Extract the (x, y) coordinate from the center of the cell holding the provided text.  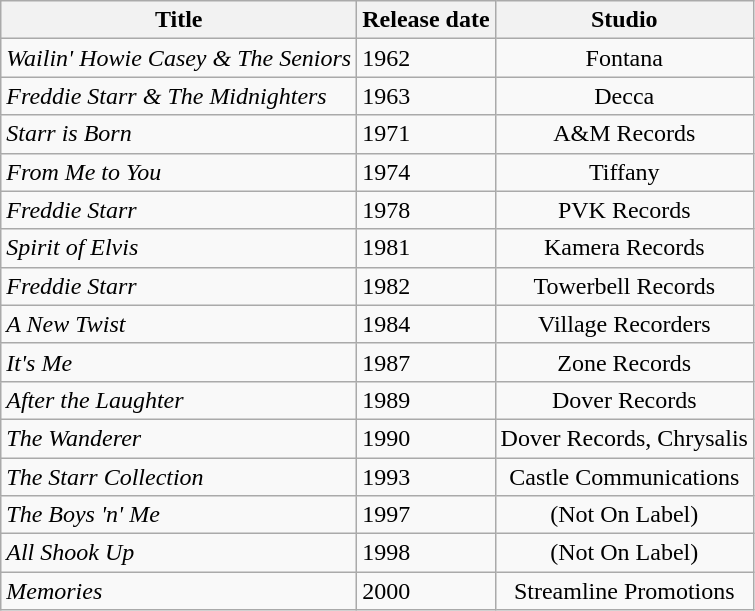
1962 (426, 58)
Wailin' Howie Casey & The Seniors (179, 58)
1997 (426, 515)
Kamera Records (624, 248)
1963 (426, 96)
2000 (426, 591)
Zone Records (624, 362)
1978 (426, 210)
The Boys 'n' Me (179, 515)
1993 (426, 477)
Spirit of Elvis (179, 248)
All Shook Up (179, 553)
Freddie Starr & The Midnighters (179, 96)
Release date (426, 20)
1974 (426, 172)
1990 (426, 438)
Dover Records (624, 400)
Castle Communications (624, 477)
After the Laughter (179, 400)
1989 (426, 400)
Towerbell Records (624, 286)
The Wanderer (179, 438)
The Starr Collection (179, 477)
1998 (426, 553)
1971 (426, 134)
1981 (426, 248)
1984 (426, 324)
Streamline Promotions (624, 591)
From Me to You (179, 172)
Tiffany (624, 172)
Dover Records, Chrysalis (624, 438)
A&M Records (624, 134)
1982 (426, 286)
Starr is Born (179, 134)
It's Me (179, 362)
A New Twist (179, 324)
Fontana (624, 58)
Studio (624, 20)
Title (179, 20)
Memories (179, 591)
PVK Records (624, 210)
1987 (426, 362)
Village Recorders (624, 324)
Decca (624, 96)
